Identify which cell holds the provided text, then report its [x, y] central coordinate. 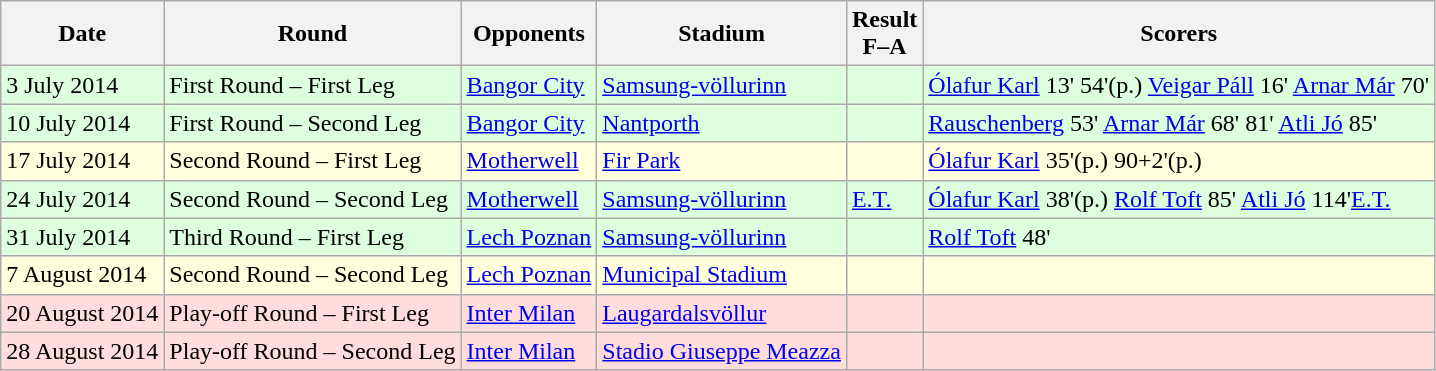
Rolf Toft 48' [1179, 237]
Stadio Giuseppe Meazza [722, 351]
24 July 2014 [82, 199]
Ólafur Karl 35'(p.) 90+2'(p.) [1179, 161]
Laugardalsvöllur [722, 313]
10 July 2014 [82, 123]
28 August 2014 [82, 351]
Municipal Stadium [722, 275]
Opponents [529, 34]
Date [82, 34]
20 August 2014 [82, 313]
Third Round – First Leg [312, 237]
Fir Park [722, 161]
Round [312, 34]
Play-off Round – First Leg [312, 313]
Scorers [1179, 34]
17 July 2014 [82, 161]
Ólafur Karl 38'(p.) Rolf Toft 85' Atli Jó 114'E.T. [1179, 199]
Nantporth [722, 123]
31 July 2014 [82, 237]
3 July 2014 [82, 85]
Rauschenberg 53' Arnar Már 68' 81' Atli Jó 85' [1179, 123]
First Round – First Leg [312, 85]
E.T. [884, 199]
ResultF–A [884, 34]
Second Round – First Leg [312, 161]
7 August 2014 [82, 275]
Play-off Round – Second Leg [312, 351]
Ólafur Karl 13' 54'(p.) Veigar Páll 16' Arnar Már 70' [1179, 85]
Stadium [722, 34]
First Round – Second Leg [312, 123]
